For the text-containing cell, return its midpoint in (X, Y) coordinate format. 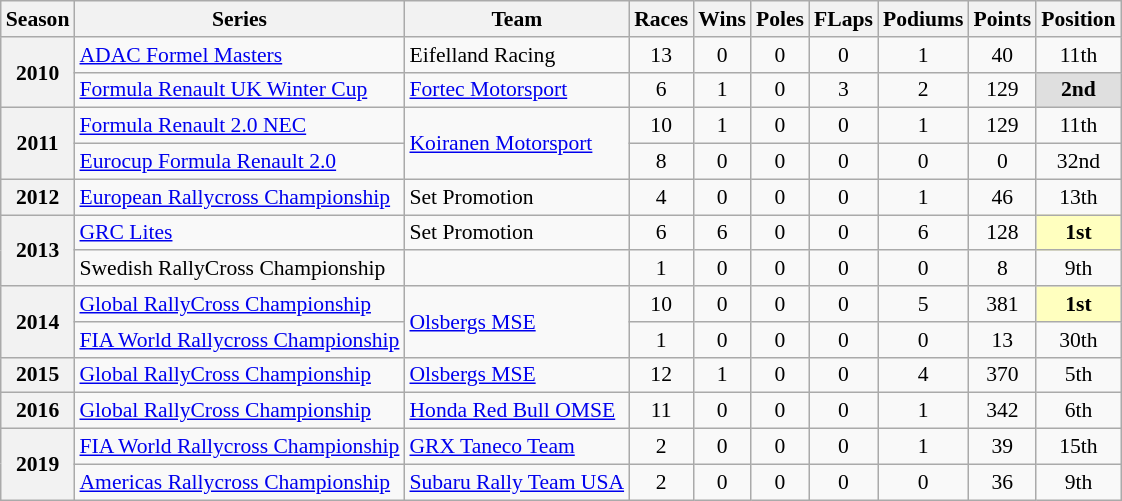
2014 (38, 322)
2016 (38, 411)
2012 (38, 197)
Subaru Rally Team USA (516, 482)
Formula Renault UK Winter Cup (239, 90)
30th (1078, 340)
5 (924, 304)
11 (661, 411)
Honda Red Bull OMSE (516, 411)
15th (1078, 447)
5th (1078, 375)
Americas Rallycross Championship (239, 482)
13th (1078, 197)
Fortec Motorsport (516, 90)
FLaps (844, 19)
2013 (38, 250)
46 (1002, 197)
2010 (38, 72)
Team (516, 19)
ADAC Formel Masters (239, 55)
3 (844, 90)
342 (1002, 411)
Eifelland Racing (516, 55)
Position (1078, 19)
European Rallycross Championship (239, 197)
2011 (38, 144)
Podiums (924, 19)
GRX Taneco Team (516, 447)
Koiranen Motorsport (516, 144)
Formula Renault 2.0 NEC (239, 126)
Wins (722, 19)
6th (1078, 411)
370 (1002, 375)
Poles (780, 19)
381 (1002, 304)
36 (1002, 482)
128 (1002, 233)
Series (239, 19)
12 (661, 375)
32nd (1078, 162)
Season (38, 19)
Swedish RallyCross Championship (239, 269)
Points (1002, 19)
GRC Lites (239, 233)
39 (1002, 447)
Races (661, 19)
40 (1002, 55)
2019 (38, 464)
2015 (38, 375)
Eurocup Formula Renault 2.0 (239, 162)
2nd (1078, 90)
